Determine the (x, y) coordinate at the center of the cell enclosing the given text.  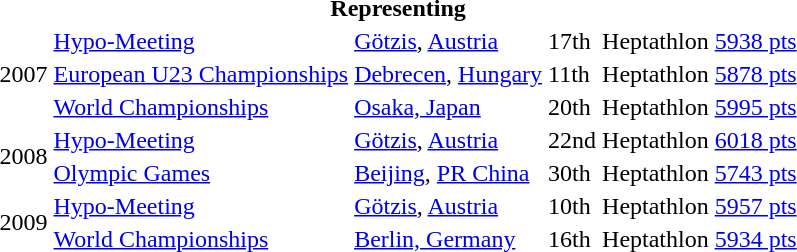
European U23 Championships (201, 74)
17th (572, 41)
11th (572, 74)
30th (572, 173)
22nd (572, 140)
Osaka, Japan (448, 107)
Debrecen, Hungary (448, 74)
Beijing, PR China (448, 173)
Olympic Games (201, 173)
20th (572, 107)
World Championships (201, 107)
10th (572, 206)
